Determine the [x, y] coordinate at the center of the cell enclosing the given text.  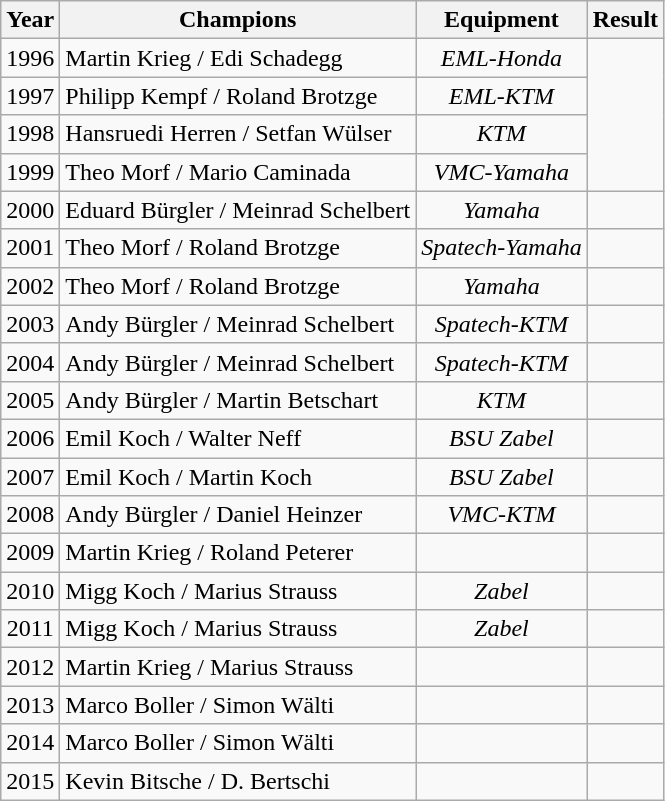
2011 [30, 629]
Theo Morf / Mario Caminada [238, 172]
Result [625, 20]
Philipp Kempf / Roland Brotzge [238, 96]
1999 [30, 172]
Emil Koch / Walter Neff [238, 438]
Andy Bürgler / Martin Betschart [238, 400]
2010 [30, 591]
2008 [30, 515]
Spatech-Yamaha [502, 248]
Andy Bürgler / Daniel Heinzer [238, 515]
2003 [30, 324]
Eduard Bürgler / Meinrad Schelbert [238, 210]
2014 [30, 743]
2012 [30, 667]
EML-KTM [502, 96]
2001 [30, 248]
2002 [30, 286]
1997 [30, 96]
Equipment [502, 20]
2013 [30, 705]
2005 [30, 400]
Martin Krieg / Marius Strauss [238, 667]
2000 [30, 210]
1998 [30, 134]
1996 [30, 58]
Hansruedi Herren / Setfan Wülser [238, 134]
EML-Honda [502, 58]
2007 [30, 477]
2006 [30, 438]
VMC-KTM [502, 515]
Champions [238, 20]
Martin Krieg / Roland Peterer [238, 553]
2015 [30, 781]
Kevin Bitsche / D. Bertschi [238, 781]
2009 [30, 553]
2004 [30, 362]
Year [30, 20]
VMC-Yamaha [502, 172]
Emil Koch / Martin Koch [238, 477]
Martin Krieg / Edi Schadegg [238, 58]
